Determine the (x, y) coordinate at the center of the cell enclosing the given text.  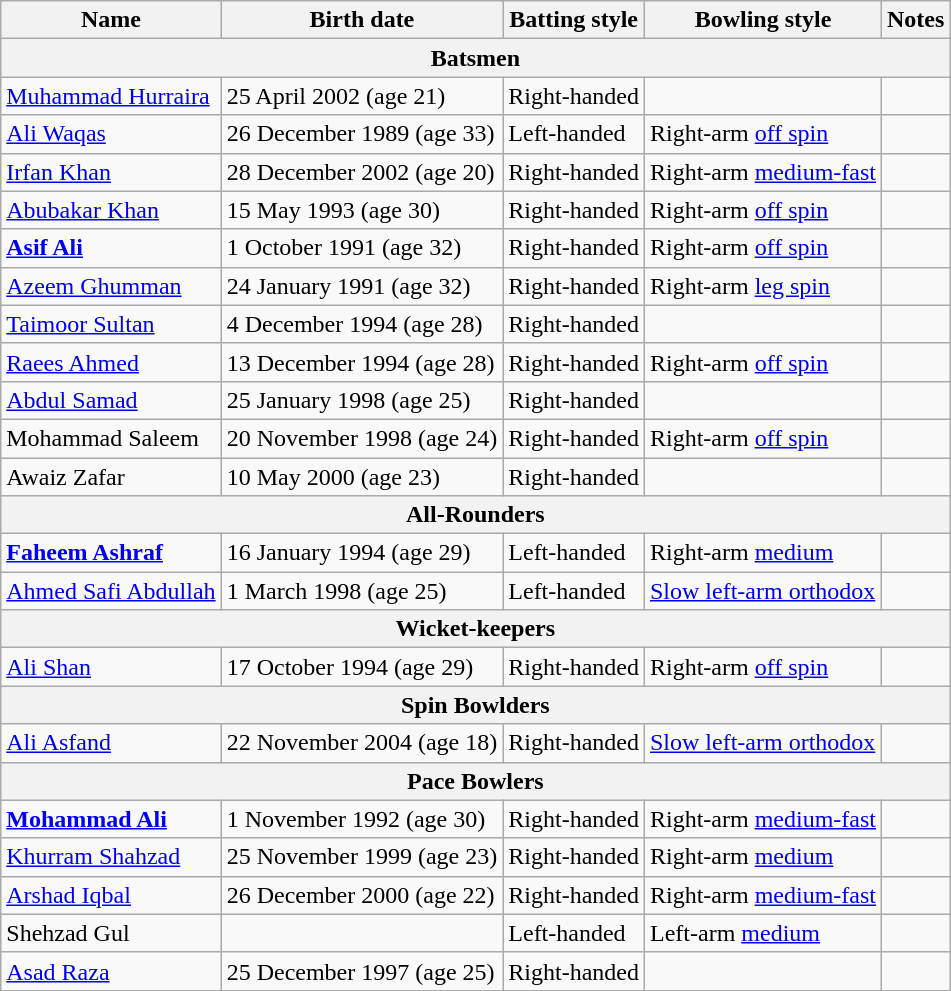
Pace Bowlers (476, 781)
Asad Raza (111, 971)
22 November 2004 (age 18) (362, 743)
1 October 1991 (age 32) (362, 248)
26 December 2000 (age 22) (362, 895)
Khurram Shahzad (111, 857)
Name (111, 20)
10 May 2000 (age 23) (362, 477)
Raees Ahmed (111, 362)
Azeem Ghumman (111, 286)
Awaiz Zafar (111, 477)
Ahmed Safi Abdullah (111, 591)
Abubakar Khan (111, 210)
Ali Waqas (111, 134)
Batting style (574, 20)
Wicket-keepers (476, 629)
20 November 1998 (age 24) (362, 438)
Mohammad Saleem (111, 438)
24 January 1991 (age 32) (362, 286)
Mohammad Ali (111, 819)
13 December 1994 (age 28) (362, 362)
1 November 1992 (age 30) (362, 819)
4 December 1994 (age 28) (362, 324)
Spin Bowlders (476, 705)
25 December 1997 (age 25) (362, 971)
Birth date (362, 20)
Ali Asfand (111, 743)
Bowling style (762, 20)
Abdul Samad (111, 400)
Notes (916, 20)
Faheem Ashraf (111, 553)
Left-arm medium (762, 933)
26 December 1989 (age 33) (362, 134)
All-Rounders (476, 515)
15 May 1993 (age 30) (362, 210)
17 October 1994 (age 29) (362, 667)
16 January 1994 (age 29) (362, 553)
Ali Shan (111, 667)
25 November 1999 (age 23) (362, 857)
Irfan Khan (111, 172)
28 December 2002 (age 20) (362, 172)
Taimoor Sultan (111, 324)
Asif Ali (111, 248)
1 March 1998 (age 25) (362, 591)
Arshad Iqbal (111, 895)
25 April 2002 (age 21) (362, 96)
Batsmen (476, 58)
Muhammad Hurraira (111, 96)
Right-arm leg spin (762, 286)
25 January 1998 (age 25) (362, 400)
Shehzad Gul (111, 933)
